From the cell containing the given text, extract its center point as [X, Y] coordinate. 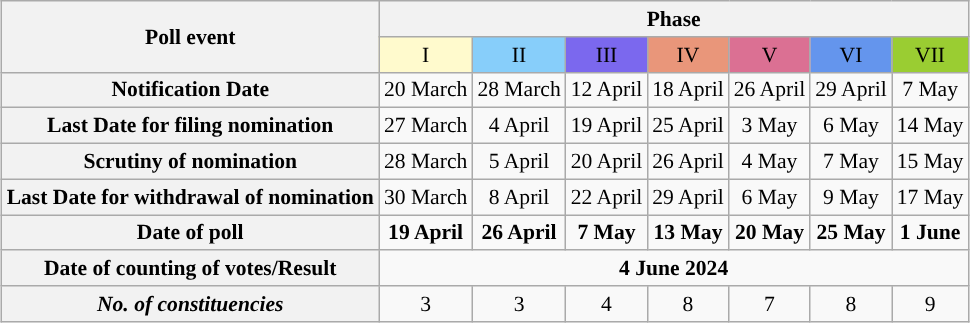
27 March [426, 126]
Date of counting of votes/Result [190, 268]
III [606, 54]
Scrutiny of nomination [190, 161]
7 [770, 304]
VI [850, 54]
II [518, 54]
VII [930, 54]
Poll event [190, 36]
14 May [930, 126]
No. of constituencies [190, 304]
9 [930, 304]
4 May [770, 161]
5 April [518, 161]
20 May [770, 232]
18 April [688, 90]
V [770, 54]
13 May [688, 232]
Phase [674, 19]
1 June [930, 232]
25 April [688, 126]
IV [688, 54]
25 May [850, 232]
4 April [518, 126]
Notification Date [190, 90]
15 May [930, 161]
20 April [606, 161]
20 March [426, 90]
Last Date for withdrawal of nomination [190, 197]
4 June 2024 [674, 268]
8 April [518, 197]
Last Date for filing nomination [190, 126]
22 April [606, 197]
4 [606, 304]
Date of poll [190, 232]
12 April [606, 90]
I [426, 54]
3 May [770, 126]
9 May [850, 197]
30 March [426, 197]
17 May [930, 197]
